Extract the [x, y] coordinate from the center of the cell holding the provided text.  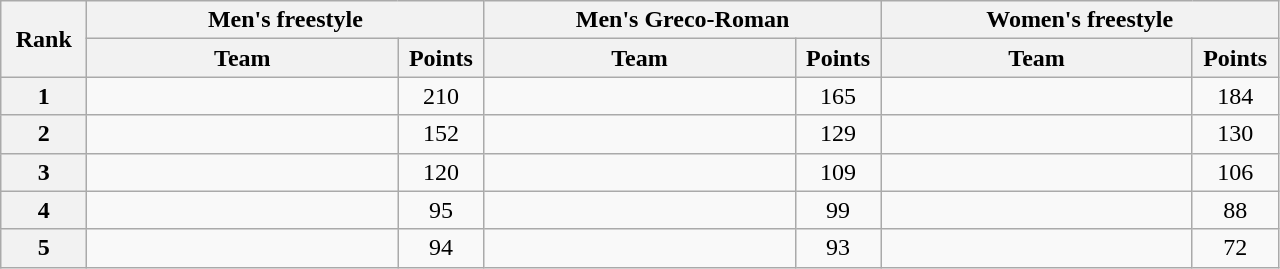
95 [441, 210]
129 [838, 134]
94 [441, 248]
Men's freestyle [286, 20]
5 [44, 248]
Women's freestyle [1080, 20]
Men's Greco-Roman [682, 20]
152 [441, 134]
120 [441, 172]
184 [1235, 96]
99 [838, 210]
130 [1235, 134]
88 [1235, 210]
106 [1235, 172]
93 [838, 248]
1 [44, 96]
165 [838, 96]
3 [44, 172]
109 [838, 172]
2 [44, 134]
72 [1235, 248]
4 [44, 210]
Rank [44, 39]
210 [441, 96]
